Return [x, y] of the center of cell containing provided text 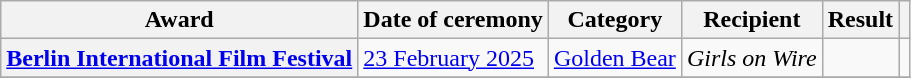
Berlin International Film Festival [180, 58]
Category [614, 20]
Recipient [752, 20]
Award [180, 20]
Girls on Wire [752, 58]
Golden Bear [614, 58]
Result [860, 20]
23 February 2025 [454, 58]
Date of ceremony [454, 20]
